Return (x, y) of the center of cell containing provided text 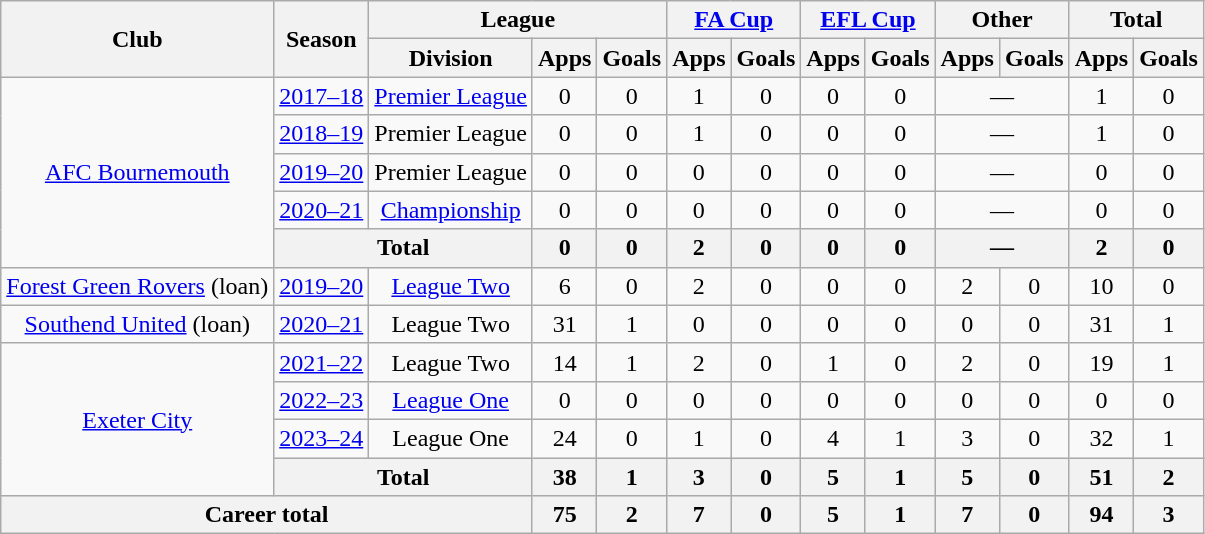
Career total (267, 515)
4 (833, 438)
Club (138, 39)
Exeter City (138, 419)
Championship (451, 210)
EFL Cup (868, 20)
38 (564, 477)
2018–19 (322, 134)
FA Cup (734, 20)
Season (322, 39)
2017–18 (322, 96)
10 (1101, 286)
14 (564, 362)
2023–24 (322, 438)
2021–22 (322, 362)
51 (1101, 477)
75 (564, 515)
Other (1002, 20)
Southend United (loan) (138, 324)
94 (1101, 515)
32 (1101, 438)
AFC Bournemouth (138, 172)
Division (451, 58)
Forest Green Rovers (loan) (138, 286)
19 (1101, 362)
League (518, 20)
2022–23 (322, 400)
24 (564, 438)
6 (564, 286)
